Pinpoint the cell where the given text exists, returning its (X, Y) midpoint coordinate. 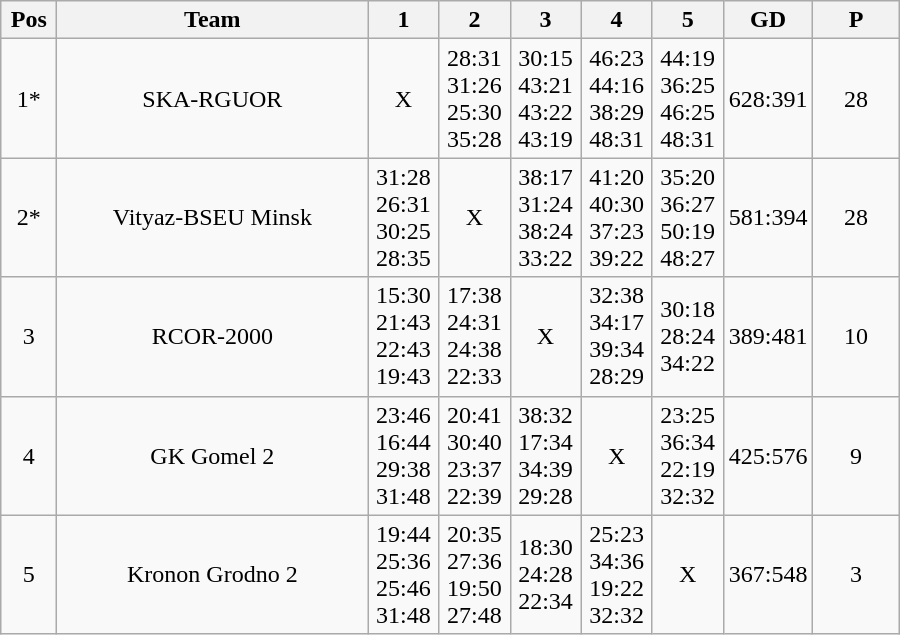
32:3834:1739:3428:29 (616, 336)
367:548 (768, 574)
389:481 (768, 336)
23:4616:4429:3831:48 (404, 456)
23:2536:3422:1932:32 (688, 456)
35:2036:2750:1948:27 (688, 218)
Vityaz-BSEU Minsk (212, 218)
2* (29, 218)
RCOR-2000 (212, 336)
31:2826:3130:2528:35 (404, 218)
28:3131:2625:3035:28 (474, 98)
9 (856, 456)
1* (29, 98)
19:4425:3625:4631:48 (404, 574)
Kronon Grodno 2 (212, 574)
17:3824:3124:3822:33 (474, 336)
18:3024:2822:34 (546, 574)
44:1936:2546:2548:31 (688, 98)
41:2040:3037:2339:22 (616, 218)
15:3021:4322:4319:43 (404, 336)
425:576 (768, 456)
20:3527:3619:5027:48 (474, 574)
P (856, 20)
30:1543:2143:2243:19 (546, 98)
30:1828:2434:22 (688, 336)
10 (856, 336)
581:394 (768, 218)
25:2334:3619:2232:32 (616, 574)
GK Gomel 2 (212, 456)
SKA-RGUOR (212, 98)
38:3217:3434:3929:28 (546, 456)
46:2344:1638:2948:31 (616, 98)
20:4130:4023:3722:39 (474, 456)
2 (474, 20)
Team (212, 20)
38:1731:2438:2433:22 (546, 218)
GD (768, 20)
1 (404, 20)
Pos (29, 20)
628:391 (768, 98)
